Pinpoint the cell where the given text exists, returning its [x, y] midpoint coordinate. 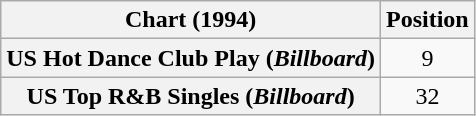
US Top R&B Singles (Billboard) [191, 96]
Position [428, 20]
9 [428, 58]
32 [428, 96]
Chart (1994) [191, 20]
US Hot Dance Club Play (Billboard) [191, 58]
